From the cell containing the given text, extract its center point as (x, y) coordinate. 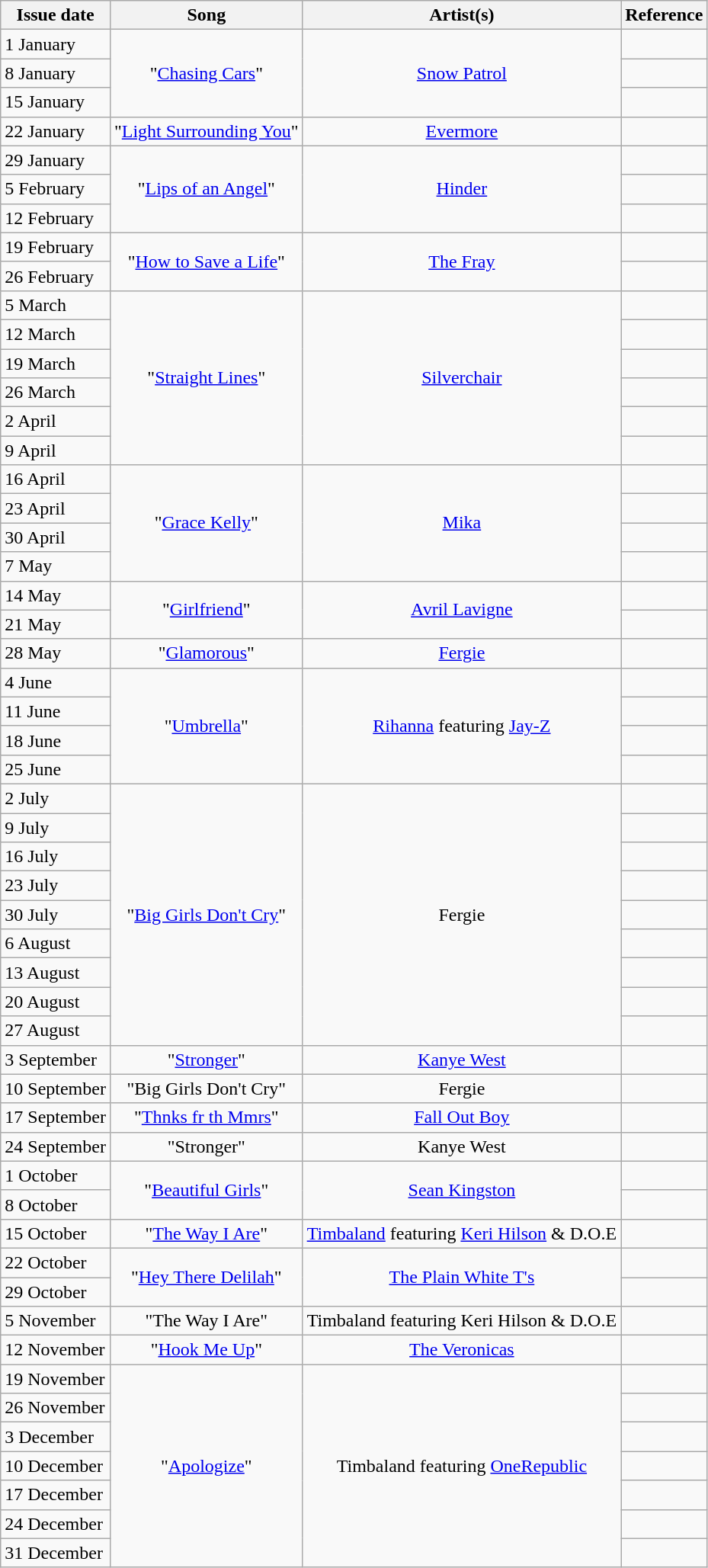
Artist(s) (462, 15)
12 February (56, 218)
24 December (56, 1524)
19 March (56, 364)
"Thnks fr th Mmrs" (206, 1117)
29 January (56, 160)
11 June (56, 711)
Issue date (56, 15)
8 January (56, 73)
Rihanna featuring Jay-Z (462, 726)
31 December (56, 1553)
Silverchair (462, 377)
5 February (56, 189)
Timbaland featuring OneRepublic (462, 1466)
"How to Save a Life" (206, 261)
9 April (56, 451)
26 March (56, 393)
"Umbrella" (206, 726)
"Light Surrounding You" (206, 131)
3 December (56, 1437)
23 April (56, 508)
15 January (56, 102)
14 May (56, 595)
12 March (56, 334)
Sean Kingston (462, 1190)
1 January (56, 44)
"Straight Lines" (206, 377)
26 November (56, 1408)
"Hook Me Up" (206, 1350)
"Girlfriend" (206, 610)
30 April (56, 537)
17 September (56, 1117)
13 August (56, 973)
22 October (56, 1262)
5 November (56, 1321)
30 July (56, 915)
"Apologize" (206, 1466)
22 January (56, 131)
8 October (56, 1204)
Fall Out Boy (462, 1117)
Song (206, 15)
15 October (56, 1233)
Evermore (462, 131)
2 April (56, 422)
19 November (56, 1379)
28 May (56, 653)
9 July (56, 827)
16 April (56, 479)
24 September (56, 1146)
18 June (56, 740)
6 August (56, 944)
27 August (56, 1031)
Reference (665, 15)
"Grace Kelly" (206, 523)
10 December (56, 1466)
26 February (56, 276)
25 June (56, 769)
1 October (56, 1175)
19 February (56, 247)
17 December (56, 1495)
7 May (56, 566)
20 August (56, 1002)
23 July (56, 886)
10 September (56, 1089)
4 June (56, 682)
The Veronicas (462, 1350)
16 July (56, 857)
"Lips of an Angel" (206, 189)
Mika (462, 523)
The Plain White T's (462, 1277)
21 May (56, 624)
"Chasing Cars" (206, 73)
29 October (56, 1292)
Snow Patrol (462, 73)
Hinder (462, 189)
3 September (56, 1060)
5 March (56, 305)
"Hey There Delilah" (206, 1277)
2 July (56, 798)
"Glamorous" (206, 653)
Avril Lavigne (462, 610)
12 November (56, 1350)
"Beautiful Girls" (206, 1190)
The Fray (462, 261)
